Find where the given text appears and provide that cell's center as (X, Y) coordinate. 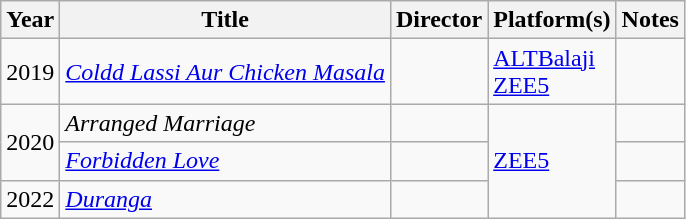
ALTBalajiZEE5 (552, 72)
Title (226, 20)
Coldd Lassi Aur Chicken Masala (226, 72)
Director (438, 20)
Platform(s) (552, 20)
Arranged Marriage (226, 123)
Forbidden Love (226, 161)
ZEE5 (552, 161)
2019 (30, 72)
2020 (30, 142)
Notes (650, 20)
2022 (30, 199)
Year (30, 20)
Duranga (226, 199)
